Identify which cell holds the provided text, then report its (X, Y) central coordinate. 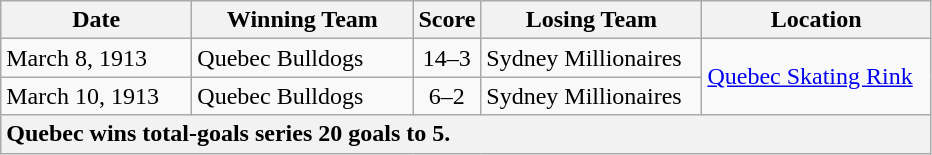
6–2 (447, 96)
14–3 (447, 58)
Losing Team (592, 20)
March 8, 1913 (96, 58)
Location (816, 20)
Score (447, 20)
Quebec wins total-goals series 20 goals to 5. (466, 134)
March 10, 1913 (96, 96)
Date (96, 20)
Winning Team (302, 20)
Quebec Skating Rink (816, 77)
